Return the (x, y) coordinate for the center point of the cell that contains the specified text.  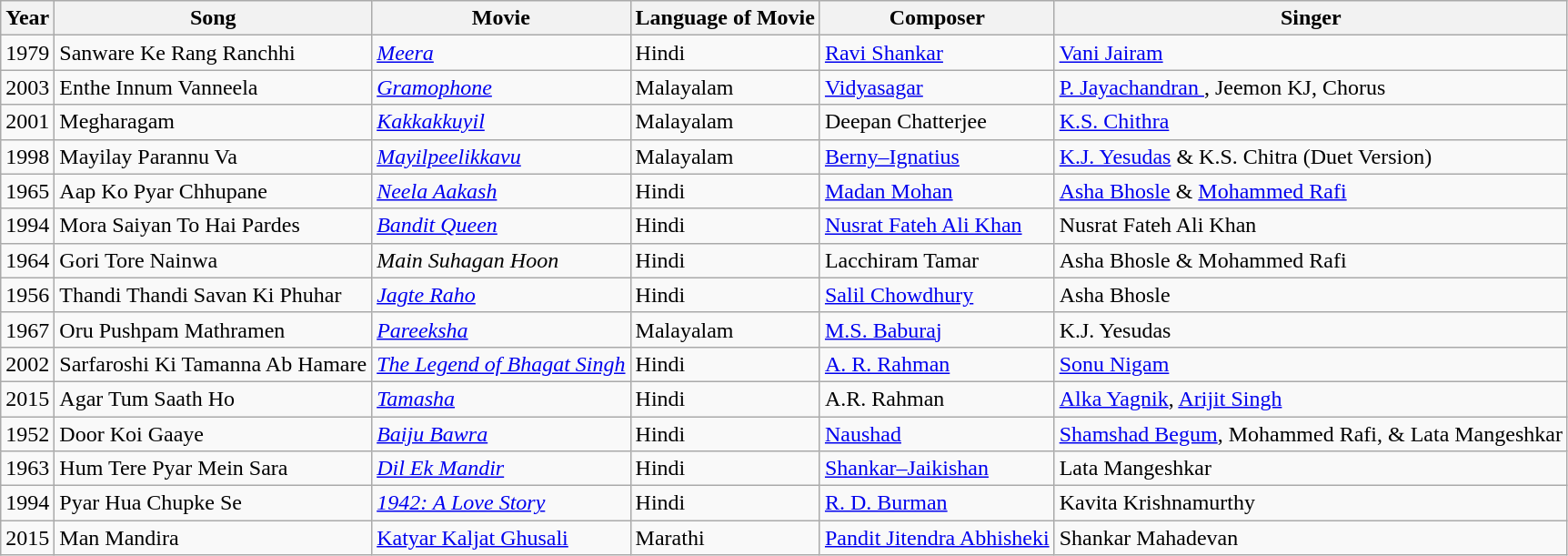
Enthe Innum Vanneela (213, 87)
Agar Tum Saath Ho (213, 399)
Dil Ek Mandir (501, 469)
R. D. Burman (937, 503)
Main Suhagan Hoon (501, 260)
Tamasha (501, 399)
Song (213, 18)
Language of Movie (725, 18)
Bandit Queen (501, 226)
Composer (937, 18)
Pareeksha (501, 329)
M.S. Baburaj (937, 329)
Vani Jairam (1311, 53)
Gori Tore Nainwa (213, 260)
A. R. Rahman (937, 364)
A.R. Rahman (937, 399)
1967 (27, 329)
2003 (27, 87)
Hum Tere Pyar Mein Sara (213, 469)
Deepan Chatterjee (937, 122)
Lacchiram Tamar (937, 260)
Pandit Jitendra Abhisheki (937, 538)
Berny–Ignatius (937, 157)
1963 (27, 469)
Sarfaroshi Ki Tamanna Ab Hamare (213, 364)
Mayilpeelikkavu (501, 157)
Sonu Nigam (1311, 364)
Door Koi Gaaye (213, 434)
Baiju Bawra (501, 434)
K.J. Yesudas (1311, 329)
Shankar Mahadevan (1311, 538)
Neela Aakash (501, 191)
Naushad (937, 434)
Aap Ko Pyar Chhupane (213, 191)
Year (27, 18)
Mayilay Parannu Va (213, 157)
The Legend of Bhagat Singh (501, 364)
Asha Bhosle (1311, 295)
Movie (501, 18)
P. Jayachandran , Jeemon KJ, Chorus (1311, 87)
K.J. Yesudas & K.S. Chitra (Duet Version) (1311, 157)
Jagte Raho (501, 295)
Gramophone (501, 87)
1964 (27, 260)
Man Mandira (213, 538)
Lata Mangeshkar (1311, 469)
Mora Saiyan To Hai Pardes (213, 226)
Sanware Ke Rang Ranchhi (213, 53)
1998 (27, 157)
Meera (501, 53)
Oru Pushpam Mathramen (213, 329)
1965 (27, 191)
Kavita Krishnamurthy (1311, 503)
Thandi Thandi Savan Ki Phuhar (213, 295)
Kakkakkuyil (501, 122)
Singer (1311, 18)
Katyar Kaljat Ghusali (501, 538)
1952 (27, 434)
Salil Chowdhury (937, 295)
Shamshad Begum, Mohammed Rafi, & Lata Mangeshkar (1311, 434)
Marathi (725, 538)
2002 (27, 364)
Ravi Shankar (937, 53)
Vidyasagar (937, 87)
Pyar Hua Chupke Se (213, 503)
Shankar–Jaikishan (937, 469)
Madan Mohan (937, 191)
1979 (27, 53)
2001 (27, 122)
Megharagam (213, 122)
1956 (27, 295)
Alka Yagnik, Arijit Singh (1311, 399)
1942: A Love Story (501, 503)
K.S. Chithra (1311, 122)
